Extract the [X, Y] coordinate from the center of the cell holding the provided text.  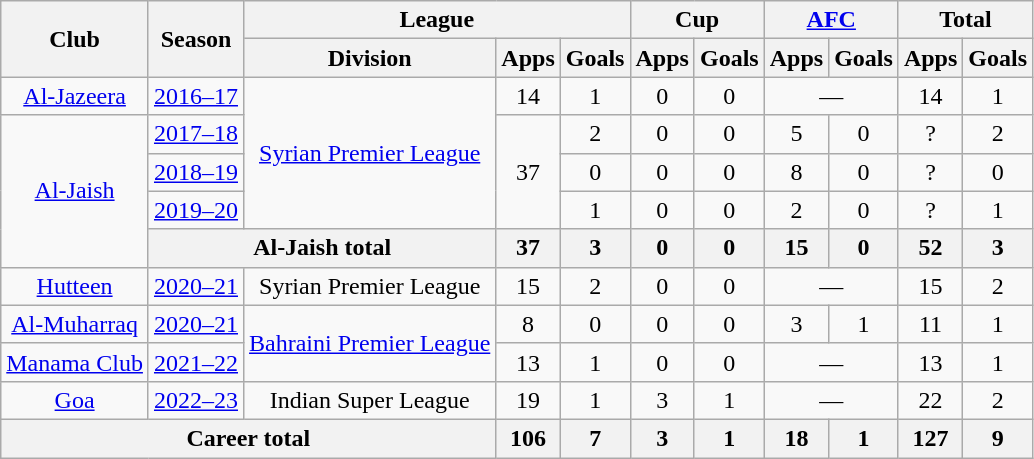
Al-Jaish total [322, 248]
Bahraini Premier League [370, 343]
2018–19 [196, 172]
2019–20 [196, 210]
Club [75, 39]
AFC [831, 20]
9 [998, 438]
Cup [697, 20]
106 [528, 438]
7 [595, 438]
Goa [75, 400]
League [437, 20]
19 [528, 400]
Season [196, 39]
2017–18 [196, 134]
Al-Muharraq [75, 324]
Manama Club [75, 362]
2022–23 [196, 400]
Indian Super League [370, 400]
2021–22 [196, 362]
Total [965, 20]
2016–17 [196, 96]
22 [930, 400]
Al-Jazeera [75, 96]
Hutteen [75, 286]
127 [930, 438]
Career total [248, 438]
Division [370, 58]
18 [796, 438]
11 [930, 324]
5 [796, 134]
Al-Jaish [75, 191]
52 [930, 248]
